Extract the [x, y] coordinate from the center of the cell holding the provided text.  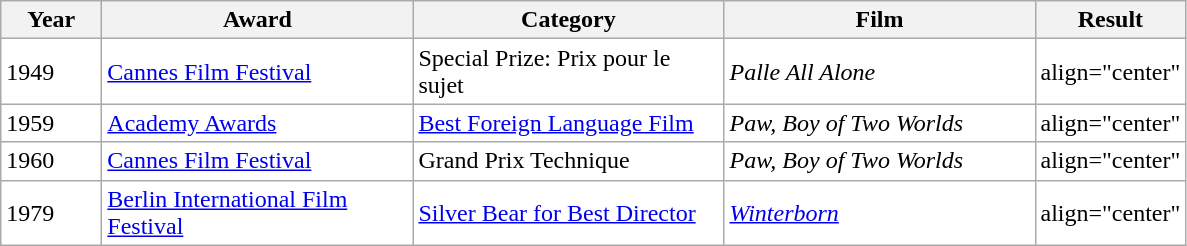
Grand Prix Technique [568, 161]
Berlin International Film Festival [258, 212]
Special Prize: Prix pour le sujet [568, 72]
Palle All Alone [880, 72]
Best Foreign Language Film [568, 123]
Category [568, 20]
Winterborn [880, 212]
1949 [52, 72]
Silver Bear for Best Director [568, 212]
Award [258, 20]
1979 [52, 212]
Year [52, 20]
Academy Awards [258, 123]
1959 [52, 123]
Film [880, 20]
1960 [52, 161]
Result [1110, 20]
